Scan for the cell matching the given text and deliver its (X, Y) coordinate at center. 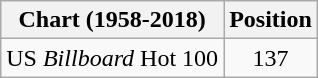
Position (271, 20)
137 (271, 58)
US Billboard Hot 100 (112, 58)
Chart (1958-2018) (112, 20)
